Output the (x, y) coordinate of the center of the cell containing the given text.  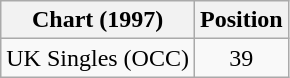
39 (241, 58)
UK Singles (OCC) (98, 58)
Position (241, 20)
Chart (1997) (98, 20)
